Provide the [X, Y] coordinate of the cell's center where the given text is located.  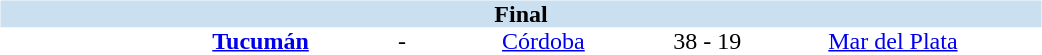
Córdoba [544, 42]
Tucumán [260, 42]
Mar del Plata [892, 42]
- [402, 42]
38 - 19 [707, 42]
Final [520, 14]
